Identify which cell holds the provided text, then report its (x, y) central coordinate. 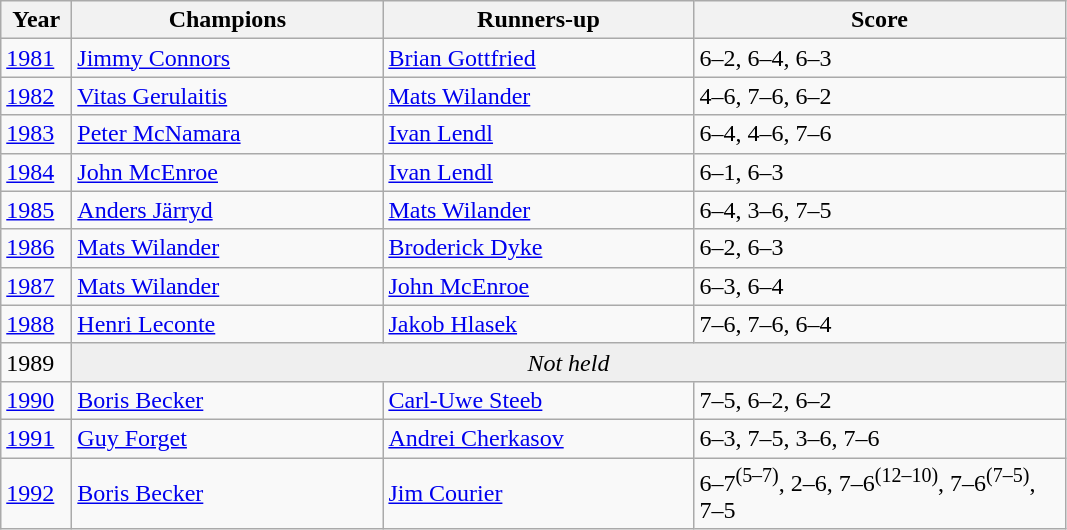
1985 (36, 210)
6–3, 6–4 (880, 286)
6–2, 6–3 (880, 248)
6–2, 6–4, 6–3 (880, 58)
Score (880, 20)
1988 (36, 324)
4–6, 7–6, 6–2 (880, 96)
Jakob Hlasek (538, 324)
7–6, 7–6, 6–4 (880, 324)
1983 (36, 134)
1990 (36, 400)
Runners-up (538, 20)
Guy Forget (228, 438)
Brian Gottfried (538, 58)
1987 (36, 286)
Jim Courier (538, 494)
Not held (568, 362)
6–4, 3–6, 7–5 (880, 210)
6–1, 6–3 (880, 172)
1981 (36, 58)
6–7(5–7), 2–6, 7–6(12–10), 7–6(7–5), 7–5 (880, 494)
Henri Leconte (228, 324)
Champions (228, 20)
1989 (36, 362)
Carl-Uwe Steeb (538, 400)
Year (36, 20)
1984 (36, 172)
1991 (36, 438)
7–5, 6–2, 6–2 (880, 400)
Vitas Gerulaitis (228, 96)
1982 (36, 96)
1992 (36, 494)
6–4, 4–6, 7–6 (880, 134)
Jimmy Connors (228, 58)
6–3, 7–5, 3–6, 7–6 (880, 438)
Anders Järryd (228, 210)
Broderick Dyke (538, 248)
1986 (36, 248)
Andrei Cherkasov (538, 438)
Peter McNamara (228, 134)
